Capture the cell that displays the provided text and extract its [X, Y] central coordinate. 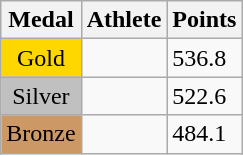
Gold [41, 58]
Medal [41, 20]
536.8 [204, 58]
Points [204, 20]
Silver [41, 96]
Bronze [41, 134]
522.6 [204, 96]
Athlete [124, 20]
484.1 [204, 134]
